Identify which cell holds the provided text, then report its [x, y] central coordinate. 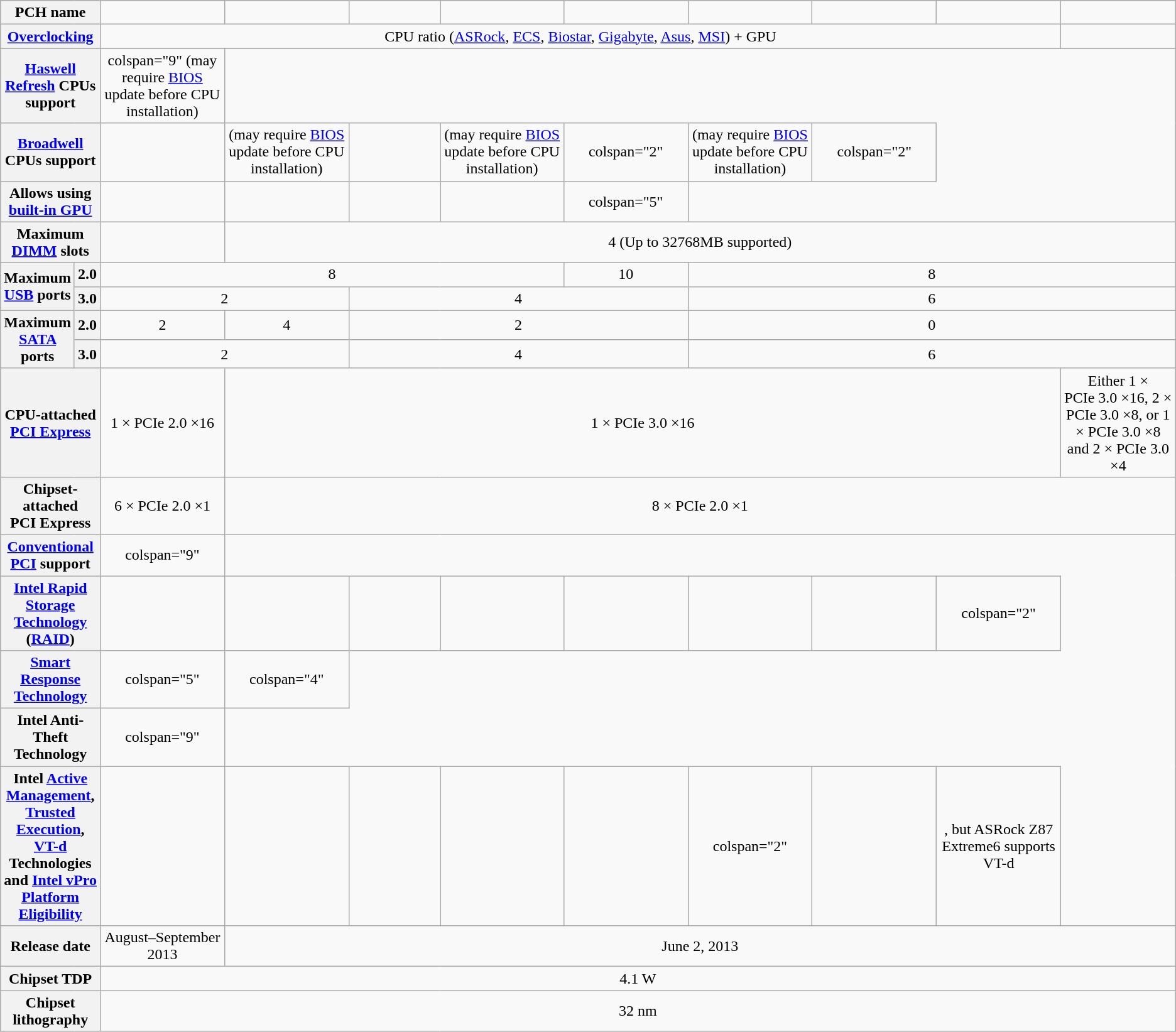
, but ASRock Z87 Extreme6 supports VT-d [999, 846]
Allows using built-in GPU [50, 201]
Intel Anti-Theft Technology [50, 737]
8 × PCIe 2.0 ×1 [700, 506]
Maximum SATA ports [38, 339]
6 × PCIe 2.0 ×1 [163, 506]
Release date [50, 946]
Either 1 × PCIe 3.0 ×16, 2 × PCIe 3.0 ×8, or 1 × PCIe 3.0 ×8 and 2 × PCIe 3.0 ×4 [1118, 422]
CPU ratio (ASRock, ECS, Biostar, Gigabyte, Asus, MSI) + GPU [580, 36]
32 nm [638, 1011]
CPU-attached PCI Express [50, 422]
August–September 2013 [163, 946]
PCH name [50, 13]
colspan="4" [286, 680]
June 2, 2013 [700, 946]
Maximum DIMM slots [50, 242]
1 × PCIe 3.0 ×16 [642, 422]
10 [626, 274]
Intel Rapid Storage Technology (RAID) [50, 613]
Haswell Refresh CPUs support [50, 85]
Chipset lithography [50, 1011]
Chipset-attached PCI Express [50, 506]
Broadwell CPUs support [50, 152]
1 × PCIe 2.0 ×16 [163, 422]
Intel Active Management, Trusted Execution, VT-d Technologies and Intel vPro Platform Eligibility [50, 846]
Chipset TDP [50, 979]
Maximum USB ports [38, 286]
Conventional PCI support [50, 555]
colspan="9" (may require BIOS update before CPU installation) [163, 85]
4 (Up to 32768MB supported) [700, 242]
Overclocking [50, 36]
4.1 W [638, 979]
Smart Response Technology [50, 680]
0 [932, 325]
